Scan for the cell matching the given text and deliver its (X, Y) coordinate at center. 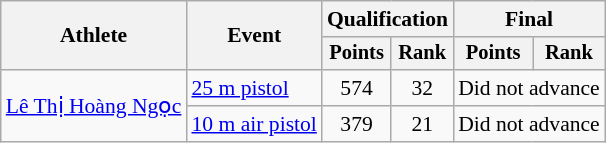
Athlete (94, 36)
21 (422, 124)
574 (356, 88)
Final (529, 19)
Event (254, 36)
10 m air pistol (254, 124)
32 (422, 88)
379 (356, 124)
Qualification (388, 19)
25 m pistol (254, 88)
Lê Thị Hoàng Ngọc (94, 106)
